Capture the cell that displays the provided text and extract its (x, y) central coordinate. 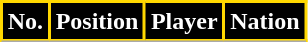
No. (26, 22)
Position (96, 22)
Player (184, 22)
Nation (265, 22)
